Extract the [x, y] coordinate from the center of the cell holding the provided text.  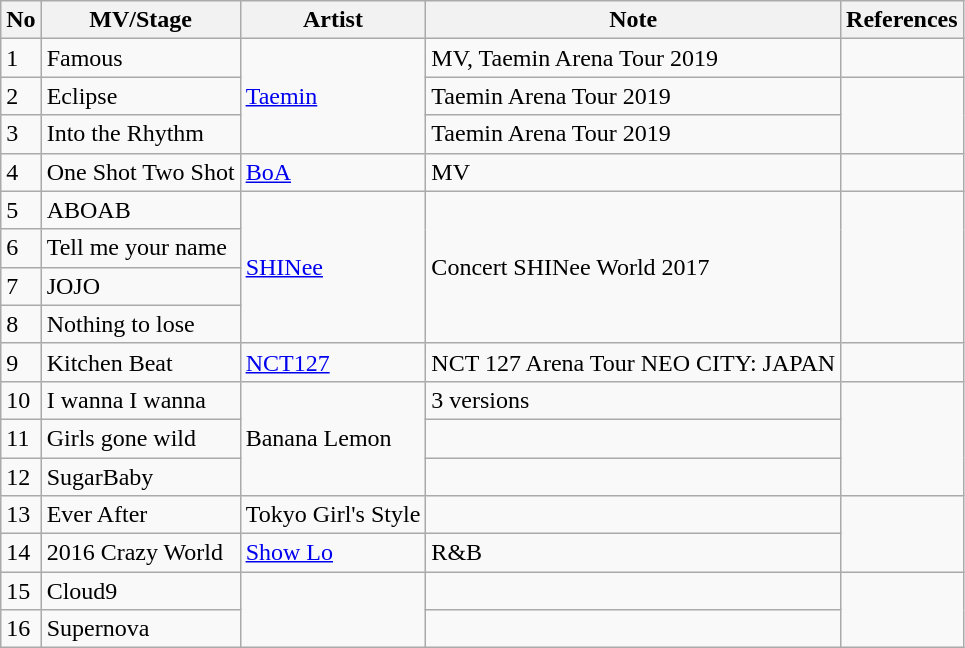
Girls gone wild [140, 438]
Banana Lemon [333, 438]
8 [21, 324]
Artist [333, 20]
13 [21, 515]
Show Lo [333, 553]
Ever After [140, 515]
BoA [333, 172]
Nothing to lose [140, 324]
NCT 127 Arena Tour NEO CITY: JAPAN [634, 362]
MV [634, 172]
3 versions [634, 400]
2 [21, 96]
NCT127 [333, 362]
MV, Taemin Arena Tour 2019 [634, 58]
MV/Stage [140, 20]
11 [21, 438]
Supernova [140, 629]
Cloud9 [140, 591]
14 [21, 553]
JOJO [140, 286]
5 [21, 210]
Tokyo Girl's Style [333, 515]
References [902, 20]
Concert SHINee World 2017 [634, 267]
Note [634, 20]
ABOAB [140, 210]
I wanna I wanna [140, 400]
R&B [634, 553]
9 [21, 362]
SugarBaby [140, 477]
Tell me your name [140, 248]
SHINee [333, 267]
No [21, 20]
Kitchen Beat [140, 362]
7 [21, 286]
Eclipse [140, 96]
12 [21, 477]
10 [21, 400]
2016 Crazy World [140, 553]
1 [21, 58]
One Shot Two Shot [140, 172]
16 [21, 629]
3 [21, 134]
Taemin [333, 96]
6 [21, 248]
Into the Rhythm [140, 134]
Famous [140, 58]
15 [21, 591]
4 [21, 172]
